Return the [x, y] coordinate for the center point of the cell that contains the specified text.  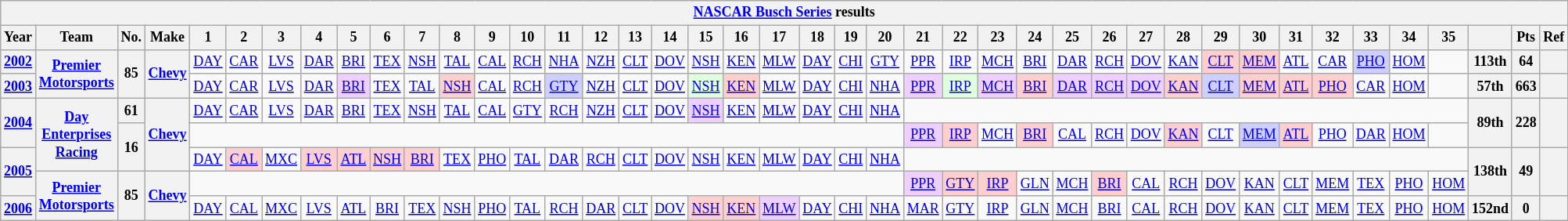
2003 [19, 86]
113th [1491, 61]
19 [851, 38]
9 [493, 38]
29 [1221, 38]
32 [1333, 38]
2002 [19, 61]
2 [244, 38]
26 [1110, 38]
2004 [19, 122]
24 [1035, 38]
27 [1146, 38]
No. [131, 38]
1 [208, 38]
61 [131, 110]
7 [422, 38]
3 [282, 38]
22 [960, 38]
6 [388, 38]
15 [705, 38]
35 [1448, 38]
138th [1491, 172]
30 [1259, 38]
228 [1526, 122]
Pts [1526, 38]
21 [923, 38]
49 [1526, 172]
25 [1072, 38]
89th [1491, 122]
152nd [1491, 208]
8 [457, 38]
18 [817, 38]
28 [1183, 38]
2005 [19, 172]
20 [885, 38]
12 [601, 38]
0 [1526, 208]
17 [779, 38]
5 [353, 38]
NASCAR Busch Series results [784, 13]
13 [635, 38]
14 [670, 38]
Ref [1554, 38]
57th [1491, 86]
34 [1409, 38]
23 [998, 38]
Day Enterprises Racing [77, 135]
Year [19, 38]
4 [319, 38]
Team [77, 38]
33 [1372, 38]
Make [167, 38]
31 [1296, 38]
2006 [19, 208]
663 [1526, 86]
MAR [923, 208]
11 [564, 38]
64 [1526, 61]
10 [527, 38]
